Return the [x, y] coordinate for the center point of the cell that contains the specified text.  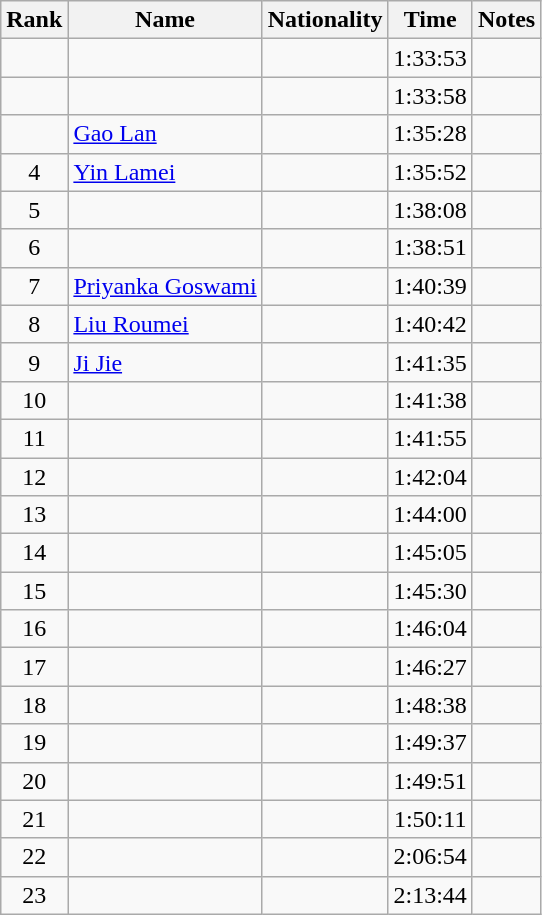
10 [34, 400]
1:49:37 [430, 743]
1:41:35 [430, 362]
5 [34, 210]
1:50:11 [430, 819]
1:41:55 [430, 438]
Name [165, 20]
Yin Lamei [165, 172]
1:38:51 [430, 248]
1:33:58 [430, 96]
1:40:39 [430, 286]
8 [34, 324]
Rank [34, 20]
Notes [506, 20]
2:13:44 [430, 895]
1:48:38 [430, 705]
15 [34, 591]
19 [34, 743]
17 [34, 667]
1:35:52 [430, 172]
1:42:04 [430, 477]
21 [34, 819]
6 [34, 248]
1:46:27 [430, 667]
9 [34, 362]
12 [34, 477]
16 [34, 629]
1:40:42 [430, 324]
22 [34, 857]
2:06:54 [430, 857]
Liu Roumei [165, 324]
4 [34, 172]
1:33:53 [430, 58]
1:45:05 [430, 553]
Gao Lan [165, 134]
14 [34, 553]
1:46:04 [430, 629]
Time [430, 20]
1:38:08 [430, 210]
Priyanka Goswami [165, 286]
1:49:51 [430, 781]
20 [34, 781]
11 [34, 438]
18 [34, 705]
1:35:28 [430, 134]
13 [34, 515]
23 [34, 895]
Nationality [325, 20]
1:45:30 [430, 591]
7 [34, 286]
1:44:00 [430, 515]
Ji Jie [165, 362]
1:41:38 [430, 400]
